Return [X, Y] of the center of cell containing provided text 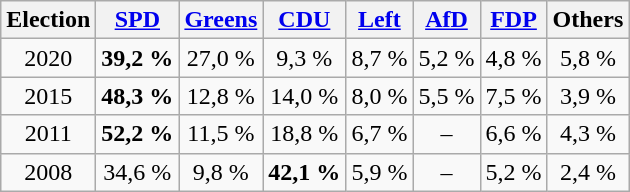
6,7 % [380, 134]
9,3 % [304, 58]
FDP [514, 20]
48,3 % [138, 96]
4,8 % [514, 58]
2011 [48, 134]
42,1 % [304, 172]
6,6 % [514, 134]
8,7 % [380, 58]
39,2 % [138, 58]
5,5 % [446, 96]
Greens [221, 20]
3,9 % [588, 96]
12,8 % [221, 96]
2,4 % [588, 172]
5,9 % [380, 172]
8,0 % [380, 96]
2015 [48, 96]
52,2 % [138, 134]
SPD [138, 20]
5,8 % [588, 58]
Left [380, 20]
7,5 % [514, 96]
Others [588, 20]
11,5 % [221, 134]
4,3 % [588, 134]
9,8 % [221, 172]
CDU [304, 20]
2020 [48, 58]
2008 [48, 172]
34,6 % [138, 172]
14,0 % [304, 96]
18,8 % [304, 134]
27,0 % [221, 58]
AfD [446, 20]
Election [48, 20]
